Output the (X, Y) coordinate of the center of the cell containing the given text.  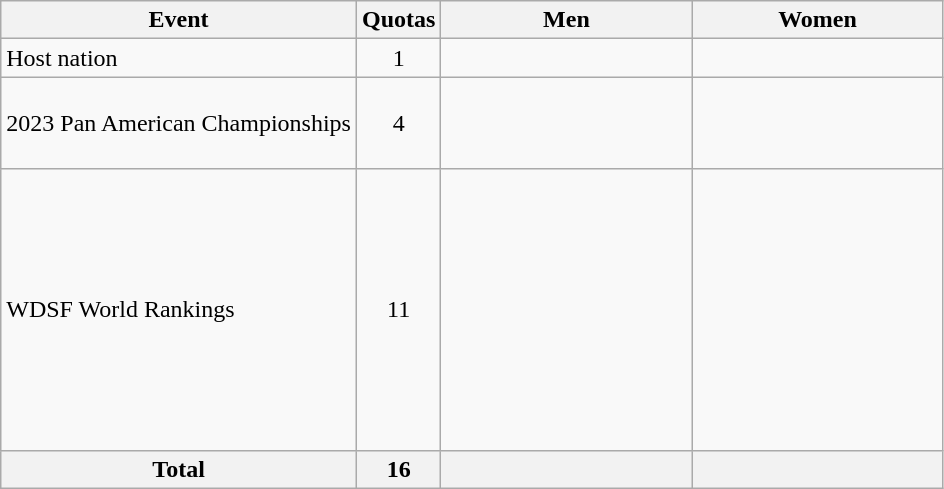
16 (398, 469)
4 (398, 123)
1 (398, 58)
Women (818, 20)
11 (398, 310)
Total (179, 469)
Host nation (179, 58)
Men (566, 20)
Quotas (398, 20)
WDSF World Rankings (179, 310)
Event (179, 20)
2023 Pan American Championships (179, 123)
